Detect which cell encompasses the target text, then output its [X, Y] center coordinate. 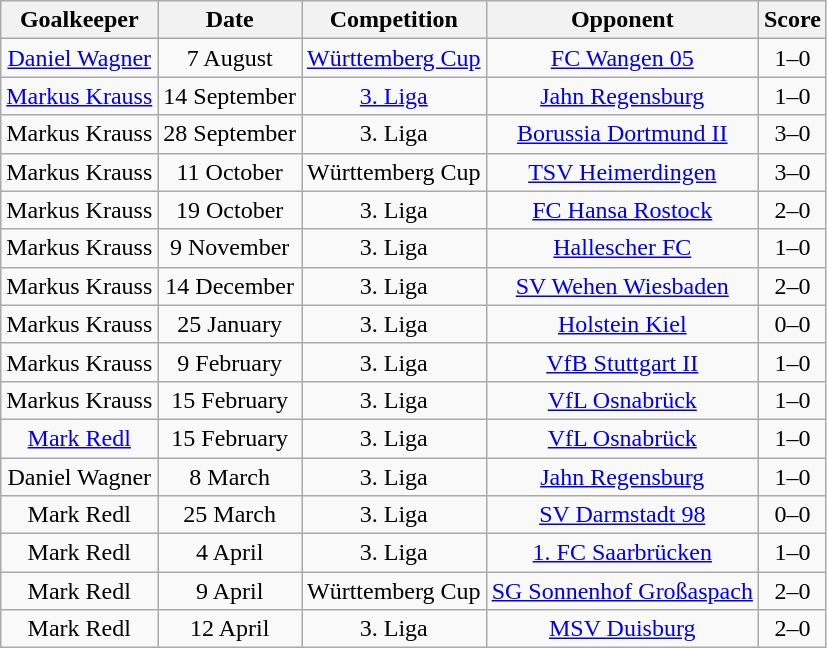
Date [230, 20]
MSV Duisburg [622, 629]
12 April [230, 629]
Opponent [622, 20]
Competition [394, 20]
28 September [230, 134]
SV Wehen Wiesbaden [622, 286]
SV Darmstadt 98 [622, 515]
Borussia Dortmund II [622, 134]
9 April [230, 591]
25 January [230, 324]
TSV Heimerdingen [622, 172]
Holstein Kiel [622, 324]
19 October [230, 210]
7 August [230, 58]
14 September [230, 96]
FC Hansa Rostock [622, 210]
Score [792, 20]
Hallescher FC [622, 248]
1. FC Saarbrücken [622, 553]
9 November [230, 248]
9 February [230, 362]
Goalkeeper [80, 20]
FC Wangen 05 [622, 58]
VfB Stuttgart II [622, 362]
11 October [230, 172]
14 December [230, 286]
SG Sonnenhof Großaspach [622, 591]
4 April [230, 553]
25 March [230, 515]
8 March [230, 477]
